For the text-containing cell, return its midpoint in (x, y) coordinate format. 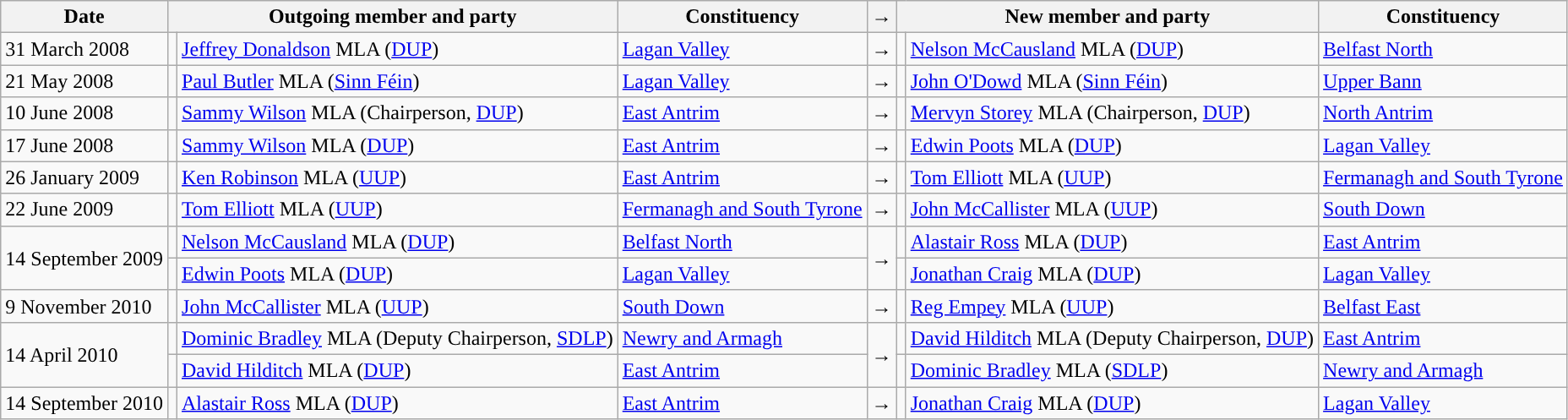
17 June 2008 (84, 145)
New member and party (1107, 17)
26 January 2009 (84, 177)
Dominic Bradley MLA (SDLP) (1112, 370)
North Antrim (1443, 113)
14 September 2009 (84, 258)
Belfast East (1443, 306)
22 June 2009 (84, 210)
31 March 2008 (84, 49)
Jeffrey Donaldson MLA (DUP) (398, 49)
Dominic Bradley MLA (Deputy Chairperson, SDLP) (398, 338)
Outgoing member and party (392, 17)
Upper Bann (1443, 81)
Sammy Wilson MLA (Chairperson, DUP) (398, 113)
Mervyn Storey MLA (Chairperson, DUP) (1112, 113)
Sammy Wilson MLA (DUP) (398, 145)
David Hilditch MLA (Deputy Chairperson, DUP) (1112, 338)
Reg Empey MLA (UUP) (1112, 306)
Ken Robinson MLA (UUP) (398, 177)
21 May 2008 (84, 81)
9 November 2010 (84, 306)
Date (84, 17)
10 June 2008 (84, 113)
John O'Dowd MLA (Sinn Féin) (1112, 81)
14 April 2010 (84, 354)
David Hilditch MLA (DUP) (398, 370)
14 September 2010 (84, 403)
Paul Butler MLA (Sinn Féin) (398, 81)
